Identify which cell holds the provided text, then report its [x, y] central coordinate. 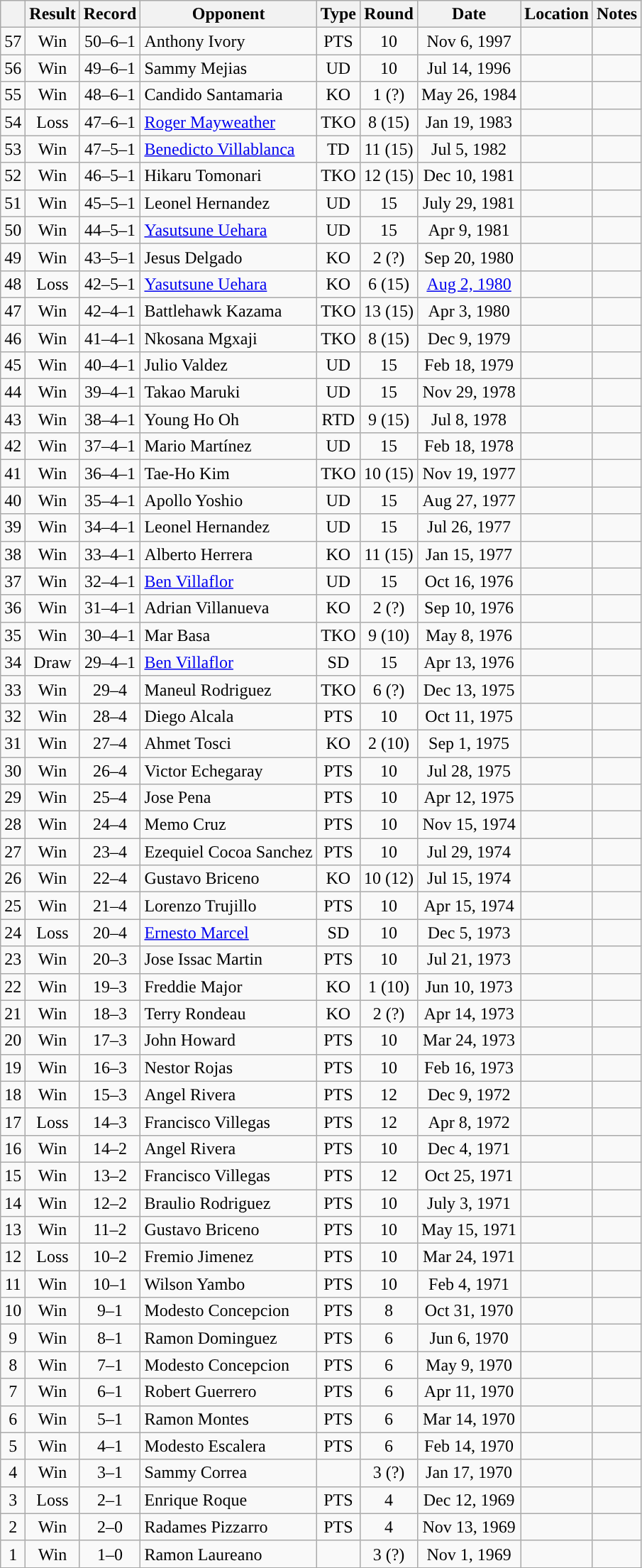
49–6–1 [110, 68]
Nov 15, 1974 [470, 825]
47–6–1 [110, 122]
Jan 19, 1983 [470, 122]
17 [13, 1122]
Dec 4, 1971 [470, 1148]
16 [13, 1148]
Dec 12, 1969 [470, 1500]
2 (10) [389, 743]
48 [13, 284]
Diego Alcala [228, 716]
18 [13, 1095]
40–4–1 [110, 366]
35 [13, 635]
1 [13, 1554]
Ramon Dominguez [228, 1338]
Oct 16, 1976 [470, 581]
42–5–1 [110, 284]
Mario Martínez [228, 446]
33 [13, 689]
Apr 12, 1975 [470, 798]
12–2 [110, 1203]
Apr 8, 1972 [470, 1122]
8–1 [110, 1338]
Roger Mayweather [228, 122]
11 [13, 1284]
July 3, 1971 [470, 1203]
Feb 16, 1973 [470, 1068]
56 [13, 68]
Lorenzo Trujillo [228, 906]
29–4–1 [110, 662]
Wilson Yambo [228, 1284]
10–1 [110, 1284]
27–4 [110, 743]
28 [13, 825]
19 [13, 1068]
May 8, 1976 [470, 635]
Apr 13, 1976 [470, 662]
Julio Valdez [228, 366]
Apr 9, 1981 [470, 230]
37–4–1 [110, 446]
30 [13, 770]
32–4–1 [110, 581]
Enrique Roque [228, 1500]
18–3 [110, 1014]
23–4 [110, 852]
Apollo Yoshio [228, 500]
51 [13, 203]
Mar 24, 1971 [470, 1257]
45 [13, 366]
Result [52, 14]
John Howard [228, 1041]
27 [13, 852]
25–4 [110, 798]
3–1 [110, 1473]
Oct 31, 1970 [470, 1311]
57 [13, 41]
Type [338, 14]
Jul 29, 1974 [470, 852]
10–2 [110, 1257]
Aug 27, 1977 [470, 500]
Sep 10, 1976 [470, 608]
Oct 11, 1975 [470, 716]
Apr 11, 1970 [470, 1392]
Freddie Major [228, 987]
Apr 15, 1974 [470, 906]
44 [13, 393]
Nestor Rojas [228, 1068]
14–3 [110, 1122]
Terry Rondeau [228, 1014]
6–1 [110, 1392]
Jun 10, 1973 [470, 987]
50 [13, 230]
Dec 5, 1973 [470, 933]
Braulio Rodriguez [228, 1203]
10 (15) [389, 473]
Nov 6, 1997 [470, 41]
Fremio Jimenez [228, 1257]
12 (15) [389, 176]
Feb 18, 1979 [470, 366]
Ernesto Marcel [228, 933]
Jul 21, 1973 [470, 960]
Nov 13, 1969 [470, 1527]
38–4–1 [110, 420]
2 [13, 1527]
Battlehawk Kazama [228, 311]
22 [13, 987]
May 15, 1971 [470, 1230]
Anthony Ivory [228, 41]
9 [13, 1338]
34 [13, 662]
Jul 14, 1996 [470, 68]
28–4 [110, 716]
Dec 13, 1975 [470, 689]
Nov 29, 1978 [470, 393]
Maneul Rodriguez [228, 689]
Ezequiel Cocoa Sanchez [228, 852]
1–0 [110, 1554]
15–3 [110, 1095]
Radames Pizzarro [228, 1527]
13 (15) [389, 311]
1 (?) [389, 95]
6 (15) [389, 284]
Ramon Laureano [228, 1554]
Apr 14, 1973 [470, 1014]
11–2 [110, 1230]
4–1 [110, 1446]
9 (15) [389, 420]
Jun 6, 1970 [470, 1338]
53 [13, 149]
Candido Santamaria [228, 95]
41–4–1 [110, 339]
21–4 [110, 906]
Mar 14, 1970 [470, 1419]
44–5–1 [110, 230]
Jan 17, 1970 [470, 1473]
23 [13, 960]
2–1 [110, 1500]
Memo Cruz [228, 825]
30–4–1 [110, 635]
Jose Issac Martin [228, 960]
Nov 19, 1977 [470, 473]
Draw [52, 662]
Dec 9, 1979 [470, 339]
Alberto Herrera [228, 554]
47–5–1 [110, 149]
Sep 20, 1980 [470, 257]
34–4–1 [110, 527]
20–3 [110, 960]
33–4–1 [110, 554]
14 [13, 1203]
37 [13, 581]
1 (10) [389, 987]
Jul 5, 1982 [470, 149]
36 [13, 608]
22–4 [110, 879]
29–4 [110, 689]
48–6–1 [110, 95]
26 [13, 879]
May 9, 1970 [470, 1365]
35–4–1 [110, 500]
55 [13, 95]
July 29, 1981 [470, 203]
14–2 [110, 1148]
May 26, 1984 [470, 95]
46 [13, 339]
5 [13, 1446]
Location [557, 14]
42 [13, 446]
50–6–1 [110, 41]
Dec 9, 1972 [470, 1095]
45–5–1 [110, 203]
Young Ho Oh [228, 420]
Modesto Escalera [228, 1446]
Jan 15, 1977 [470, 554]
13–2 [110, 1175]
32 [13, 716]
36–4–1 [110, 473]
17–3 [110, 1041]
Ahmet Tosci [228, 743]
Feb 4, 1971 [470, 1284]
9–1 [110, 1311]
Round [389, 14]
Robert Guerrero [228, 1392]
Nov 1, 1969 [470, 1554]
41 [13, 473]
Jul 26, 1977 [470, 527]
24 [13, 933]
Jul 15, 1974 [470, 879]
Feb 14, 1970 [470, 1446]
20 [13, 1041]
Dec 10, 1981 [470, 176]
TD [338, 149]
Feb 18, 1978 [470, 446]
31 [13, 743]
43 [13, 420]
Sammy Correa [228, 1473]
52 [13, 176]
46–5–1 [110, 176]
20–4 [110, 933]
47 [13, 311]
7–1 [110, 1365]
39–4–1 [110, 393]
Mar 24, 1973 [470, 1041]
Nkosana Mgxaji [228, 339]
Opponent [228, 14]
43–5–1 [110, 257]
29 [13, 798]
16–3 [110, 1068]
54 [13, 122]
Hikaru Tomonari [228, 176]
42–4–1 [110, 311]
Ramon Montes [228, 1419]
10 (12) [389, 879]
39 [13, 527]
21 [13, 1014]
Jul 8, 1978 [470, 420]
3 [13, 1500]
Mar Basa [228, 635]
Benedicto Villablanca [228, 149]
Adrian Villanueva [228, 608]
40 [13, 500]
38 [13, 554]
49 [13, 257]
7 [13, 1392]
9 (10) [389, 635]
31–4–1 [110, 608]
19–3 [110, 987]
Aug 2, 1980 [470, 284]
Victor Echegaray [228, 770]
Jose Pena [228, 798]
25 [13, 906]
13 [13, 1230]
Notes [616, 14]
Jul 28, 1975 [470, 770]
Takao Maruki [228, 393]
Tae-Ho Kim [228, 473]
Apr 3, 1980 [470, 311]
6 (?) [389, 689]
Oct 25, 1971 [470, 1175]
Date [470, 14]
26–4 [110, 770]
2–0 [110, 1527]
Jesus Delgado [228, 257]
Sammy Mejias [228, 68]
RTD [338, 420]
24–4 [110, 825]
Sep 1, 1975 [470, 743]
5–1 [110, 1419]
Record [110, 14]
